For the text-containing cell, return its midpoint in (X, Y) coordinate format. 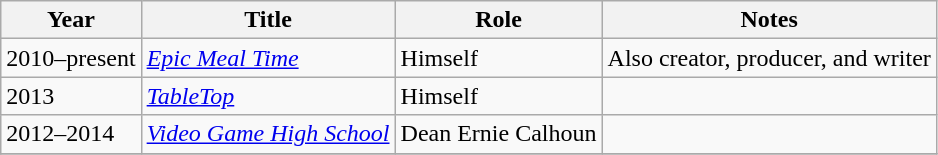
TableTop (268, 96)
Dean Ernie Calhoun (498, 134)
Video Game High School (268, 134)
Epic Meal Time (268, 58)
2012–2014 (71, 134)
2013 (71, 96)
Also creator, producer, and writer (769, 58)
2010–present (71, 58)
Role (498, 20)
Year (71, 20)
Notes (769, 20)
Title (268, 20)
